From the cell containing the given text, extract its center point as (X, Y) coordinate. 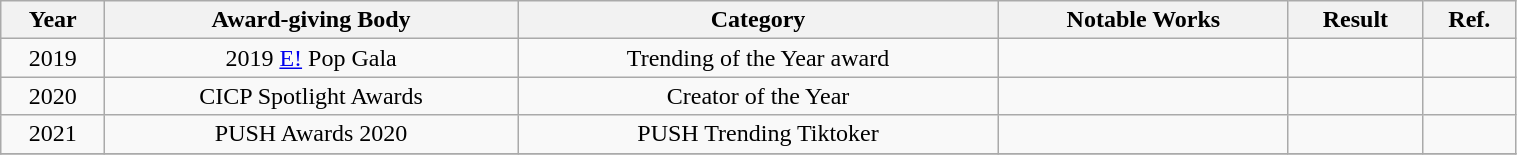
Notable Works (1144, 20)
Ref. (1470, 20)
2020 (53, 96)
CICP Spotlight Awards (312, 96)
PUSH Awards 2020 (312, 134)
PUSH Trending Tiktoker (758, 134)
Creator of the Year (758, 96)
Result (1355, 20)
Category (758, 20)
Award-giving Body (312, 20)
2019 E! Pop Gala (312, 58)
Trending of the Year award (758, 58)
2019 (53, 58)
2021 (53, 134)
Year (53, 20)
